Return (x, y) of the center of cell containing provided text 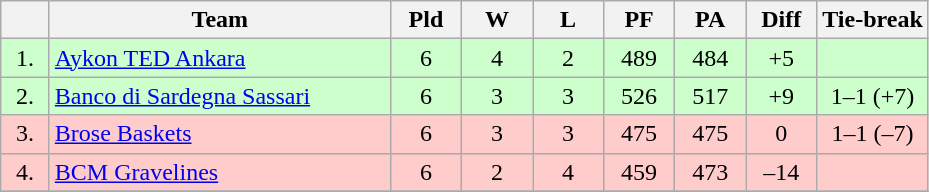
Team (220, 20)
–14 (782, 172)
Pld (426, 20)
W (496, 20)
PA (710, 20)
1–1 (+7) (873, 96)
4. (26, 172)
489 (640, 58)
+5 (782, 58)
+9 (782, 96)
3. (26, 134)
473 (710, 172)
Banco di Sardegna Sassari (220, 96)
BCM Gravelines (220, 172)
2. (26, 96)
517 (710, 96)
459 (640, 172)
0 (782, 134)
1–1 (–7) (873, 134)
Brose Baskets (220, 134)
Tie-break (873, 20)
526 (640, 96)
Diff (782, 20)
484 (710, 58)
PF (640, 20)
1. (26, 58)
L (568, 20)
Aykon TED Ankara (220, 58)
